Extract the (x, y) coordinate from the center of the cell holding the provided text.  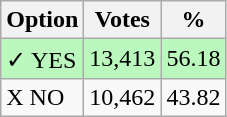
56.18 (194, 59)
13,413 (122, 59)
Votes (122, 20)
X NO (42, 97)
43.82 (194, 97)
10,462 (122, 97)
% (194, 20)
Option (42, 20)
✓ YES (42, 59)
